Detect which cell encompasses the target text, then output its (X, Y) center coordinate. 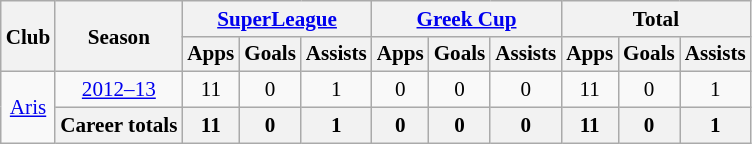
Career totals (118, 124)
Total (656, 18)
2012–13 (118, 90)
Club (28, 36)
SuperLeague (276, 18)
Greek Cup (466, 18)
Season (118, 36)
Aris (28, 108)
